Pinpoint the cell where the given text exists, returning its [x, y] midpoint coordinate. 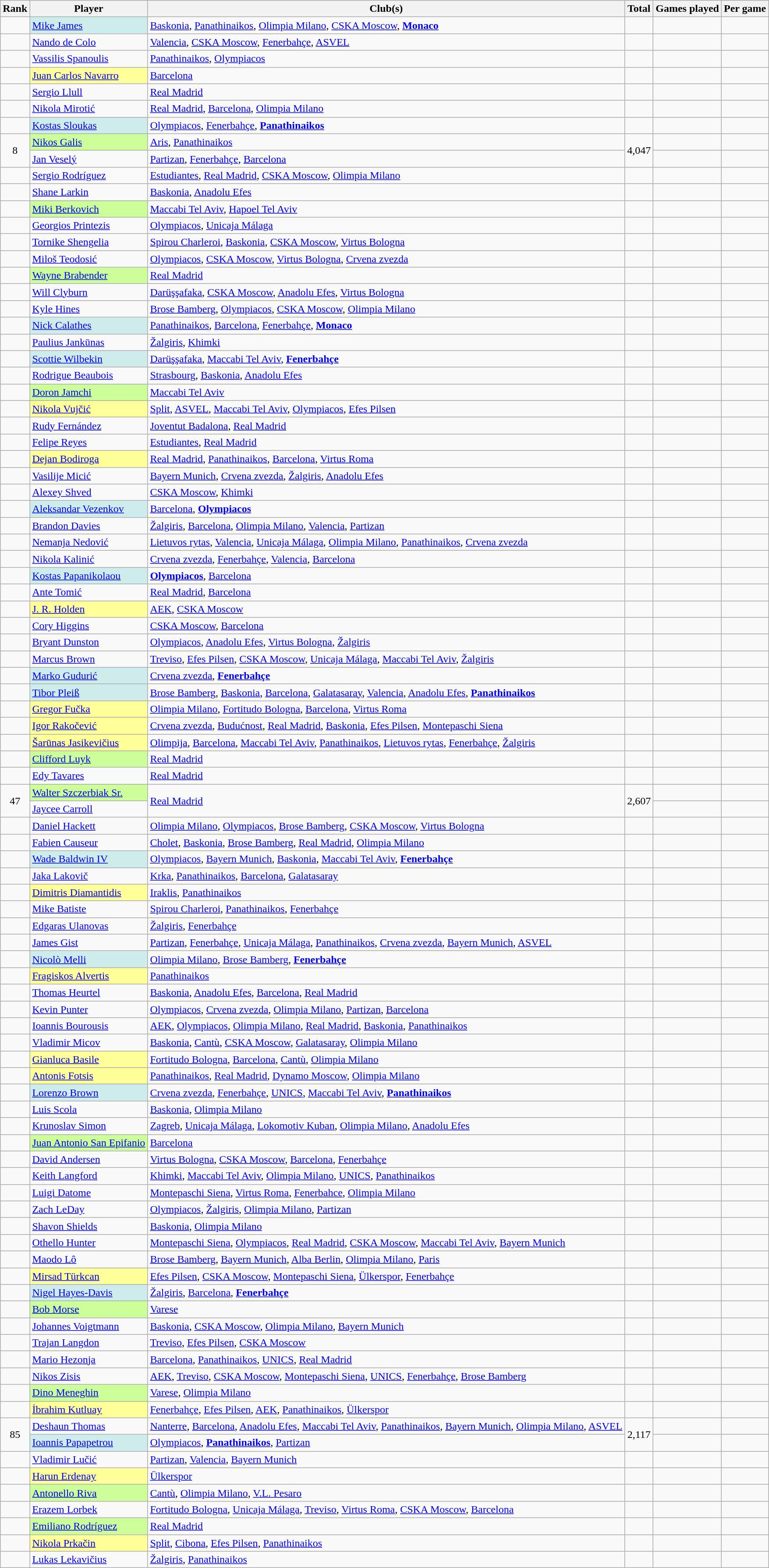
Scottie Wilbekin [89, 359]
Brandon Davies [89, 526]
Nikola Mirotić [89, 109]
Krka, Panathinaikos, Barcelona, Galatasaray [386, 876]
Žalgiris, Barcelona, Fenerbahçe [386, 1293]
Gianluca Basile [89, 1059]
Olimpia Milano, Fortitudo Bologna, Barcelona, Virtus Roma [386, 709]
Cholet, Baskonia, Brose Bamberg, Real Madrid, Olimpia Milano [386, 842]
Trajan Langdon [89, 1343]
Dimitris Diamantidis [89, 892]
Vladimir Lučić [89, 1459]
Wade Baldwin IV [89, 859]
Mirsad Türkcan [89, 1276]
Thomas Heurtel [89, 992]
Games played [687, 9]
Antonis Fotsis [89, 1076]
Olympiacos, Anadolu Efes, Virtus Bologna, Žalgiris [386, 642]
Mario Hezonja [89, 1359]
Shavon Shields [89, 1226]
CSKA Moscow, Barcelona [386, 626]
Nikola Vujčić [89, 409]
Igor Rakočević [89, 726]
Lukas Lekavičius [89, 1560]
Fabien Causeur [89, 842]
Panathinaikos, Olympiacos [386, 59]
Aris, Panathinaikos [386, 142]
Gregor Fučka [89, 709]
Emiliano Rodríguez [89, 1526]
Ante Tomić [89, 592]
Kyle Hines [89, 309]
Žalgiris, Fenerbahçe [386, 926]
Cantù, Olimpia Milano, V.L. Pesaro [386, 1493]
Montepaschi Siena, Olympiacos, Real Madrid, CSKA Moscow, Maccabi Tel Aviv, Bayern Munich [386, 1242]
Brose Bamberg, Bayern Munich, Alba Berlin, Olimpia Milano, Paris [386, 1259]
Mike James [89, 25]
Šarūnas Jasikevičius [89, 743]
Miki Berkovich [89, 209]
Split, ASVEL, Maccabi Tel Aviv, Olympiacos, Efes Pilsen [386, 409]
2,607 [639, 801]
Kevin Punter [89, 1009]
Edgaras Ulanovas [89, 926]
Darüşşafaka, Maccabi Tel Aviv, Fenerbahçe [386, 359]
Žalgiris, Khimki [386, 342]
İbrahim Kutluay [89, 1409]
Marko Gudurić [89, 676]
Žalgiris, Panathinaikos [386, 1560]
Marcus Brown [89, 659]
Dino Meneghin [89, 1393]
Nikos Zisis [89, 1376]
Felipe Reyes [89, 442]
Baskonia, Cantù, CSKA Moscow, Galatasaray, Olimpia Milano [386, 1043]
Kostas Sloukas [89, 125]
Kostas Papanikolaou [89, 576]
Spirou Charleroi, Baskonia, CSKA Moscow, Virtus Bologna [386, 242]
Varese, Olimpia Milano [386, 1393]
Efes Pilsen, CSKA Moscow, Montepaschi Siena, Ülkerspor, Fenerbahçe [386, 1276]
Ioannis Papapetrou [89, 1443]
Club(s) [386, 9]
Baskonia, Anadolu Efes, Barcelona, Real Madrid [386, 992]
Maccabi Tel Aviv, Hapoel Tel Aviv [386, 209]
CSKA Moscow, Khimki [386, 492]
Brose Bamberg, Baskonia, Barcelona, Galatasaray, Valencia, Anadolu Efes, Panathinaikos [386, 692]
James Gist [89, 942]
Zagreb, Unicaja Málaga, Lokomotiv Kuban, Olimpia Milano, Anadolu Efes [386, 1126]
Crvena zvezda, Budućnost, Real Madrid, Baskonia, Efes Pilsen, Montepaschi Siena [386, 726]
Real Madrid, Panathinaikos, Barcelona, Virtus Roma [386, 459]
Crvena zvezda, Fenerbahçe, Valencia, Barcelona [386, 559]
Antonello Riva [89, 1493]
Fortitudo Bologna, Unicaja Málaga, Treviso, Virtus Roma, CSKA Moscow, Barcelona [386, 1509]
Erazem Lorbek [89, 1509]
2,117 [639, 1434]
Total [639, 9]
Panathinaikos, Barcelona, Fenerbahçe, Monaco [386, 326]
Zach LeDay [89, 1209]
Fenerbahçe, Efes Pilsen, AEK, Panathinaikos, Ülkerspor [386, 1409]
Bob Morse [89, 1310]
Montepaschi Siena, Virtus Roma, Fenerbahce, Olimpia Milano [386, 1193]
Crvena zvezda, Fenerbahçe [386, 676]
Real Madrid, Barcelona, Olimpia Milano [386, 109]
Rudy Fernández [89, 425]
Partizan, Fenerbahçe, Unicaja Málaga, Panathinaikos, Crvena zvezda, Bayern Munich, ASVEL [386, 942]
4,047 [639, 150]
Player [89, 9]
Olympiacos, CSKA Moscow, Virtus Bologna, Crvena zvezda [386, 259]
Mike Batiste [89, 909]
Bryant Dunston [89, 642]
Clifford Luyk [89, 759]
Nanterre, Barcelona, Anadolu Efes, Maccabi Tel Aviv, Panathinaikos, Bayern Munich, Olimpia Milano, ASVEL [386, 1426]
Daniel Hackett [89, 826]
David Andersen [89, 1159]
Olympiacos, Panathinaikos, Partizan [386, 1443]
Olympiacos, Unicaja Málaga [386, 226]
Iraklis, Panathinaikos [386, 892]
Brose Bamberg, Olympiacos, CSKA Moscow, Olimpia Milano [386, 309]
Panathinaikos [386, 976]
Olympiacos, Fenerbahçe, Panathinaikos [386, 125]
Harun Erdenay [89, 1476]
Nikola Prkačin [89, 1543]
Nikola Kalinić [89, 559]
Barcelona, Olympiacos [386, 509]
Cory Higgins [89, 626]
Juan Antonio San Epifanio [89, 1143]
Rodrigue Beaubois [89, 375]
Maodo Lô [89, 1259]
Panathinaikos, Real Madrid, Dynamo Moscow, Olimpia Milano [386, 1076]
Sergio Rodríguez [89, 175]
Tibor Pleiß [89, 692]
Olympiacos, Žalgiris, Olimpia Milano, Partizan [386, 1209]
Juan Carlos Navarro [89, 75]
Vasilije Micić [89, 475]
Fragiskos Alvertis [89, 976]
Strasbourg, Baskonia, Anadolu Efes [386, 375]
Jaka Lakovič [89, 876]
Bayern Munich, Crvena zvezda, Žalgiris, Anadolu Efes [386, 475]
Baskonia, CSKA Moscow, Olimpia Milano, Bayern Munich [386, 1326]
Partizan, Fenerbahçe, Barcelona [386, 159]
Valencia, CSKA Moscow, Fenerbahçe, ASVEL [386, 42]
Real Madrid, Barcelona [386, 592]
Treviso, Efes Pilsen, CSKA Moscow [386, 1343]
Baskonia, Anadolu Efes [386, 192]
Crvena zvezda, Fenerbahçe, UNICS, Maccabi Tel Aviv, Panathinaikos [386, 1093]
Shane Larkin [89, 192]
Partizan, Valencia, Bayern Munich [386, 1459]
Nicolò Melli [89, 959]
Nemanja Nedović [89, 542]
Alexey Shved [89, 492]
Virtus Bologna, CSKA Moscow, Barcelona, Fenerbahçe [386, 1159]
Lietuvos rytas, Valencia, Unicaja Málaga, Olimpia Milano, Panathinaikos, Crvena zvezda [386, 542]
Olympiacos, Bayern Munich, Baskonia, Maccabi Tel Aviv, Fenerbahçe [386, 859]
Dejan Bodiroga [89, 459]
Baskonia, Panathinaikos, Olimpia Milano, CSKA Moscow, Monaco [386, 25]
Olimpia Milano, Olympiacos, Brose Bamberg, CSKA Moscow, Virtus Bologna [386, 826]
AEK, Olympiacos, Olimpia Milano, Real Madrid, Baskonia, Panathinaikos [386, 1026]
Žalgiris, Barcelona, Olimpia Milano, Valencia, Partizan [386, 526]
AEK, CSKA Moscow [386, 609]
Olimpia Milano, Brose Bamberg, Fenerbahçe [386, 959]
J. R. Holden [89, 609]
Krunoslav Simon [89, 1126]
Per game [745, 9]
Estudiantes, Real Madrid, CSKA Moscow, Olimpia Milano [386, 175]
Georgios Printezis [89, 226]
Darüşşafaka, CSKA Moscow, Anadolu Efes, Virtus Bologna [386, 292]
Edy Tavares [89, 776]
47 [15, 801]
Estudiantes, Real Madrid [386, 442]
Jaycee Carroll [89, 809]
Will Clyburn [89, 292]
Olympiacos, Barcelona [386, 576]
Varese [386, 1310]
Nigel Hayes-Davis [89, 1293]
Rank [15, 9]
Doron Jamchi [89, 392]
Vassilis Spanoulis [89, 59]
Othello Hunter [89, 1242]
Ioannis Bourousis [89, 1026]
Treviso, Efes Pilsen, CSKA Moscow, Unicaja Málaga, Maccabi Tel Aviv, Žalgiris [386, 659]
Miloš Teodosić [89, 259]
Olimpija, Barcelona, Maccabi Tel Aviv, Panathinaikos, Lietuvos rytas, Fenerbahçe, Žalgiris [386, 743]
Walter Szczerbiak Sr. [89, 793]
Barcelona, Panathinaikos, UNICS, Real Madrid [386, 1359]
Vladimir Micov [89, 1043]
Olympiacos, Crvena zvezda, Olimpia Milano, Partizan, Barcelona [386, 1009]
Lorenzo Brown [89, 1093]
Fortitudo Bologna, Barcelona, Cantù, Olimpia Milano [386, 1059]
Nikos Galis [89, 142]
Sergio Llull [89, 92]
Jan Veselý [89, 159]
Johannes Voigtmann [89, 1326]
Deshaun Thomas [89, 1426]
Wayne Brabender [89, 276]
Joventut Badalona, Real Madrid [386, 425]
Nando de Colo [89, 42]
Tornike Shengelia [89, 242]
AEK, Treviso, CSKA Moscow, Montepaschi Siena, UNICS, Fenerbahçe, Brose Bamberg [386, 1376]
Luigi Datome [89, 1193]
Khimki, Maccabi Tel Aviv, Olimpia Milano, UNICS, Panathinaikos [386, 1176]
Aleksandar Vezenkov [89, 509]
Split, Cibona, Efes Pilsen, Panathinaikos [386, 1543]
Keith Langford [89, 1176]
8 [15, 150]
Ülkerspor [386, 1476]
Luis Scola [89, 1109]
Maccabi Tel Aviv [386, 392]
Spirou Charleroi, Panathinaikos, Fenerbahçe [386, 909]
85 [15, 1434]
Paulius Jankūnas [89, 342]
Nick Calathes [89, 326]
